For the text-containing cell, return its midpoint in (x, y) coordinate format. 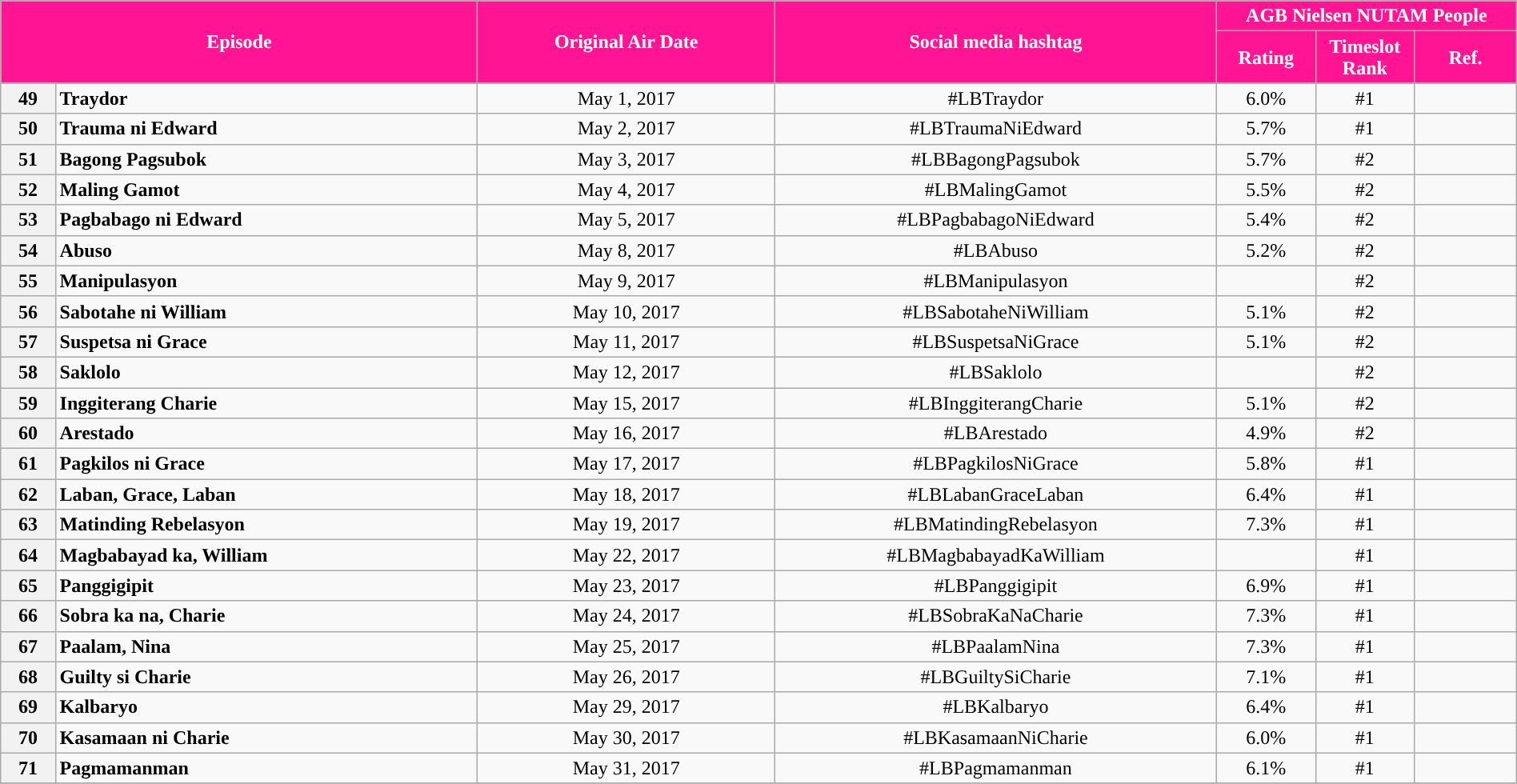
#LBKasamaanNiCharie (995, 738)
Original Air Date (626, 42)
May 12, 2017 (626, 372)
5.4% (1267, 220)
Ref. (1466, 58)
May 8, 2017 (626, 250)
Bagong Pagsubok (266, 159)
Arestado (266, 434)
Pagkilos ni Grace (266, 464)
58 (28, 372)
May 23, 2017 (626, 586)
#LBLabanGraceLaban (995, 494)
May 15, 2017 (626, 402)
#LBSobraKaNaCharie (995, 616)
May 10, 2017 (626, 311)
#LBMalingGamot (995, 190)
61 (28, 464)
55 (28, 281)
#LBManipulasyon (995, 281)
May 25, 2017 (626, 646)
#LBSaklolo (995, 372)
#LBInggiterangCharie (995, 402)
#LBSuspetsaNiGrace (995, 342)
54 (28, 250)
#LBAbuso (995, 250)
Sabotahe ni William (266, 311)
#LBPanggigipit (995, 586)
#LBPagbabagoNiEdward (995, 220)
#LBTraydor (995, 98)
Laban, Grace, Laban (266, 494)
May 30, 2017 (626, 738)
May 2, 2017 (626, 129)
#LBGuiltySiCharie (995, 677)
71 (28, 768)
May 16, 2017 (626, 434)
#LBArestado (995, 434)
57 (28, 342)
62 (28, 494)
#LBMatindingRebelasyon (995, 525)
51 (28, 159)
Trauma ni Edward (266, 129)
Inggiterang Charie (266, 402)
Saklolo (266, 372)
Kalbaryo (266, 707)
#LBMagbabayadKaWilliam (995, 555)
66 (28, 616)
Pagmamanman (266, 768)
May 17, 2017 (626, 464)
Pagbabago ni Edward (266, 220)
#LBKalbaryo (995, 707)
#LBSabotaheNiWilliam (995, 311)
Rating (1267, 58)
4.9% (1267, 434)
May 31, 2017 (626, 768)
6.9% (1267, 586)
#LBPagkilosNiGrace (995, 464)
5.2% (1267, 250)
67 (28, 646)
May 22, 2017 (626, 555)
May 5, 2017 (626, 220)
70 (28, 738)
May 29, 2017 (626, 707)
May 19, 2017 (626, 525)
#LBPagmamanman (995, 768)
56 (28, 311)
6.1% (1267, 768)
May 3, 2017 (626, 159)
#LBPaalamNina (995, 646)
May 9, 2017 (626, 281)
Social media hashtag (995, 42)
May 11, 2017 (626, 342)
5.8% (1267, 464)
Manipulasyon (266, 281)
Guilty si Charie (266, 677)
May 26, 2017 (626, 677)
AGB Nielsen NUTAM People (1367, 16)
May 4, 2017 (626, 190)
5.5% (1267, 190)
May 18, 2017 (626, 494)
TimeslotRank (1365, 58)
63 (28, 525)
#LBBagongPagsubok (995, 159)
Panggigipit (266, 586)
Sobra ka na, Charie (266, 616)
52 (28, 190)
64 (28, 555)
59 (28, 402)
#LBTraumaNiEdward (995, 129)
May 24, 2017 (626, 616)
Maling Gamot (266, 190)
Paalam, Nina (266, 646)
Matinding Rebelasyon (266, 525)
Traydor (266, 98)
Episode (239, 42)
68 (28, 677)
7.1% (1267, 677)
Suspetsa ni Grace (266, 342)
65 (28, 586)
69 (28, 707)
Kasamaan ni Charie (266, 738)
Magbabayad ka, William (266, 555)
53 (28, 220)
Abuso (266, 250)
60 (28, 434)
49 (28, 98)
May 1, 2017 (626, 98)
50 (28, 129)
